Find where the given text appears and provide that cell's center as [x, y] coordinate. 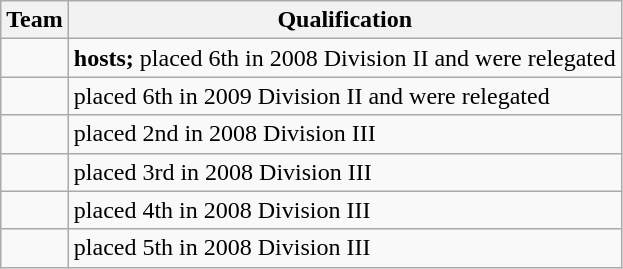
placed 5th in 2008 Division III [344, 248]
placed 3rd in 2008 Division III [344, 172]
placed 2nd in 2008 Division III [344, 134]
Qualification [344, 20]
Team [35, 20]
placed 6th in 2009 Division II and were relegated [344, 96]
placed 4th in 2008 Division III [344, 210]
hosts; placed 6th in 2008 Division II and were relegated [344, 58]
